Detect which cell encompasses the target text, then output its (X, Y) center coordinate. 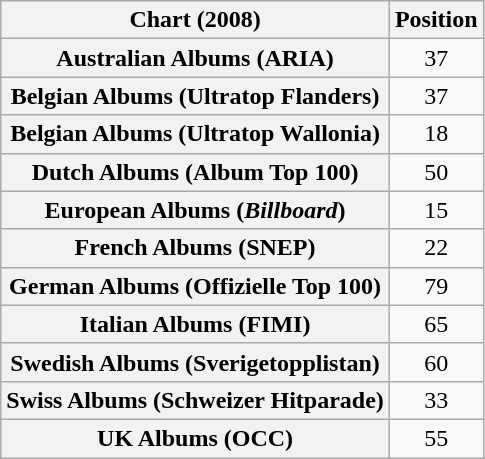
Belgian Albums (Ultratop Flanders) (196, 96)
UK Albums (OCC) (196, 438)
33 (436, 400)
Italian Albums (FIMI) (196, 324)
50 (436, 172)
18 (436, 134)
German Albums (Offizielle Top 100) (196, 286)
Position (436, 20)
Chart (2008) (196, 20)
55 (436, 438)
60 (436, 362)
European Albums (Billboard) (196, 210)
79 (436, 286)
Belgian Albums (Ultratop Wallonia) (196, 134)
15 (436, 210)
Swiss Albums (Schweizer Hitparade) (196, 400)
Dutch Albums (Album Top 100) (196, 172)
22 (436, 248)
Swedish Albums (Sverigetopplistan) (196, 362)
65 (436, 324)
French Albums (SNEP) (196, 248)
Australian Albums (ARIA) (196, 58)
